Detect which cell encompasses the target text, then output its (X, Y) center coordinate. 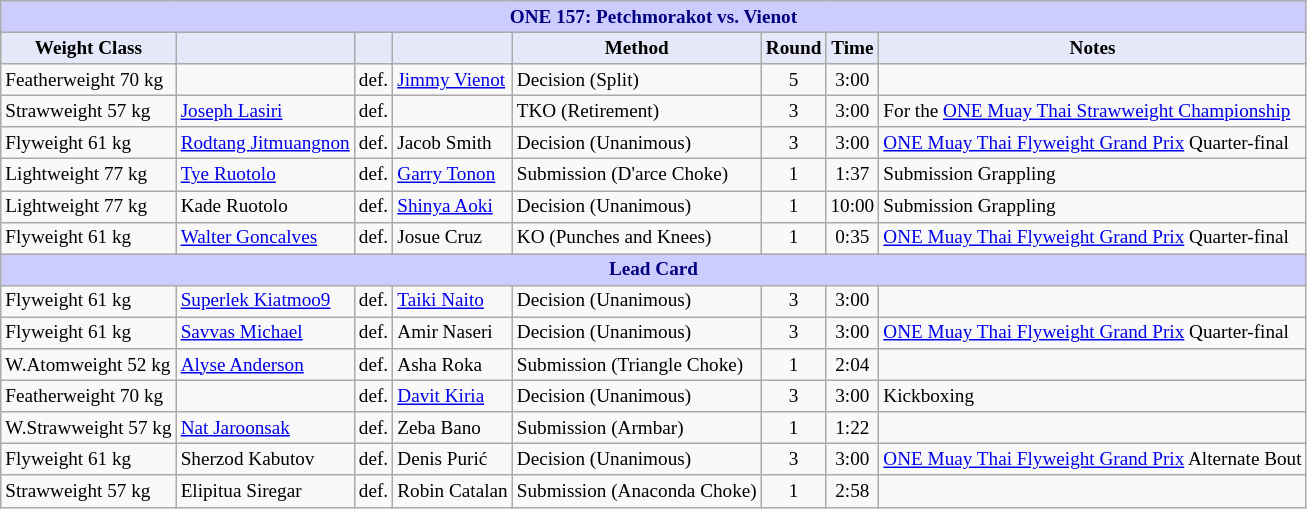
Walter Goncalves (265, 238)
KO (Punches and Knees) (636, 238)
Josue Cruz (453, 238)
Sherzod Kabutov (265, 460)
Kade Ruotolo (265, 206)
For the ONE Muay Thai Strawweight Championship (1092, 111)
Rodtang Jitmuangnon (265, 143)
ONE Muay Thai Flyweight Grand Prix Alternate Bout (1092, 460)
Round (794, 48)
Garry Tonon (453, 175)
Zeba Bano (453, 428)
Tye Ruotolo (265, 175)
Davit Kiria (453, 396)
Submission (Triangle Choke) (636, 365)
Jacob Smith (453, 143)
Joseph Lasiri (265, 111)
Denis Purić (453, 460)
Submission (Armbar) (636, 428)
Superlek Kiatmoo9 (265, 301)
Method (636, 48)
Shinya Aoki (453, 206)
ONE 157: Petchmorakot vs. Vienot (654, 17)
5 (794, 80)
Weight Class (88, 48)
2:58 (852, 491)
1:37 (852, 175)
Nat Jaroonsak (265, 428)
Asha Roka (453, 365)
Taiki Naito (453, 301)
Elipitua Siregar (265, 491)
0:35 (852, 238)
W.Strawweight 57 kg (88, 428)
Decision (Split) (636, 80)
Notes (1092, 48)
Amir Naseri (453, 333)
Jimmy Vienot (453, 80)
Submission (D'arce Choke) (636, 175)
1:22 (852, 428)
Time (852, 48)
10:00 (852, 206)
Robin Catalan (453, 491)
W.Atomweight 52 kg (88, 365)
TKO (Retirement) (636, 111)
Lead Card (654, 270)
Alyse Anderson (265, 365)
Kickboxing (1092, 396)
2:04 (852, 365)
Savvas Michael (265, 333)
Submission (Anaconda Choke) (636, 491)
